Extract the (X, Y) coordinate from the center of the cell holding the provided text.  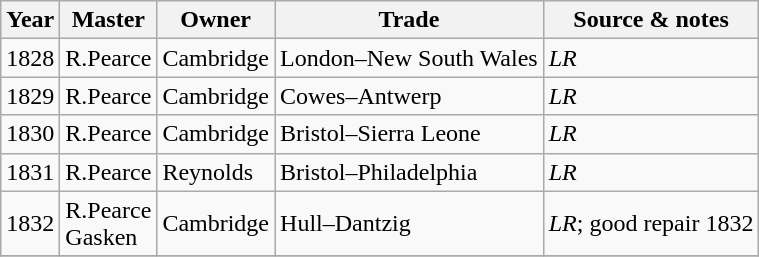
LR; good repair 1832 (651, 224)
Reynolds (216, 172)
Hull–Dantzig (410, 224)
Cowes–Antwerp (410, 96)
Source & notes (651, 20)
Bristol–Philadelphia (410, 172)
1832 (30, 224)
Owner (216, 20)
1828 (30, 58)
Year (30, 20)
1829 (30, 96)
R.PearceGasken (108, 224)
Master (108, 20)
Trade (410, 20)
Bristol–Sierra Leone (410, 134)
London–New South Wales (410, 58)
1830 (30, 134)
1831 (30, 172)
